From the cell containing the given text, extract its center point as [x, y] coordinate. 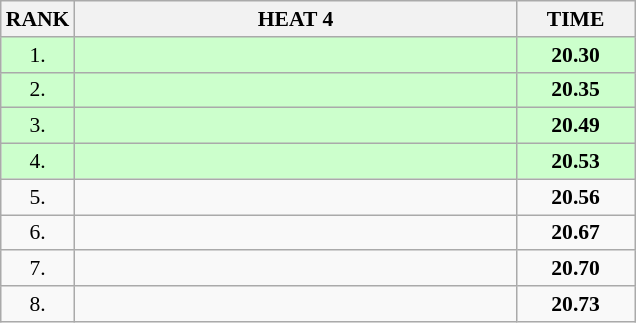
20.30 [576, 55]
20.56 [576, 197]
4. [38, 162]
8. [38, 304]
3. [38, 126]
20.67 [576, 233]
7. [38, 269]
5. [38, 197]
1. [38, 55]
20.49 [576, 126]
20.70 [576, 269]
HEAT 4 [295, 19]
TIME [576, 19]
6. [38, 233]
RANK [38, 19]
20.53 [576, 162]
20.73 [576, 304]
2. [38, 90]
20.35 [576, 90]
